Find where the given text appears and provide that cell's center as [X, Y] coordinate. 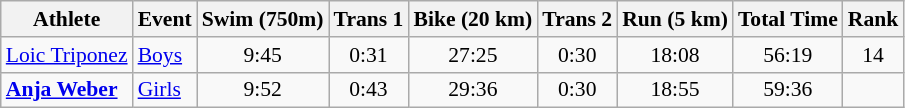
Trans 1 [369, 19]
0:31 [369, 55]
14 [874, 55]
Athlete [67, 19]
18:08 [675, 55]
Girls [165, 90]
9:52 [263, 90]
Loic Triponez [67, 55]
29:36 [472, 90]
Boys [165, 55]
Total Time [788, 19]
0:43 [369, 90]
Run (5 km) [675, 19]
18:55 [675, 90]
Event [165, 19]
Trans 2 [577, 19]
56:19 [788, 55]
Bike (20 km) [472, 19]
Anja Weber [67, 90]
59:36 [788, 90]
Rank [874, 19]
27:25 [472, 55]
Swim (750m) [263, 19]
9:45 [263, 55]
